Capture the cell that displays the provided text and extract its (x, y) central coordinate. 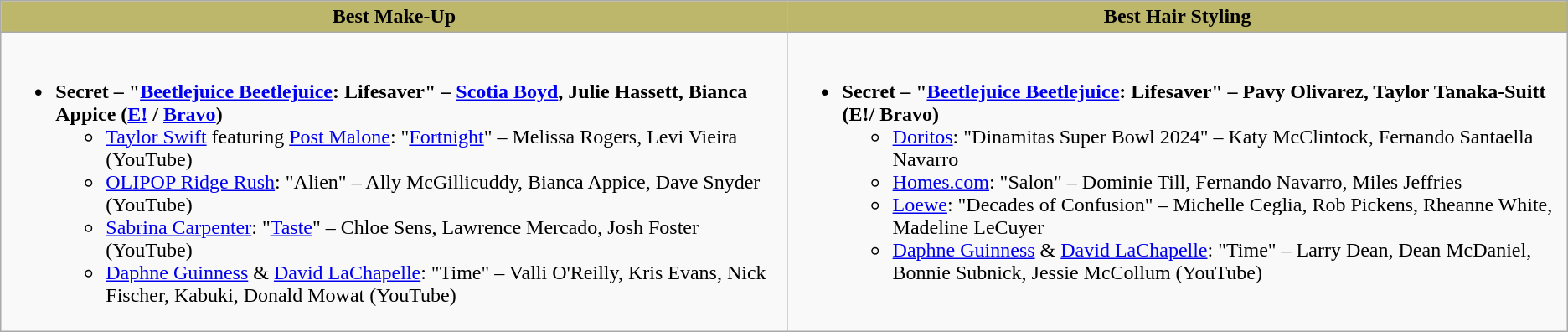
Best Make-Up (394, 17)
Best Hair Styling (1178, 17)
